Determine the [x, y] coordinate at the center of the cell enclosing the given text.  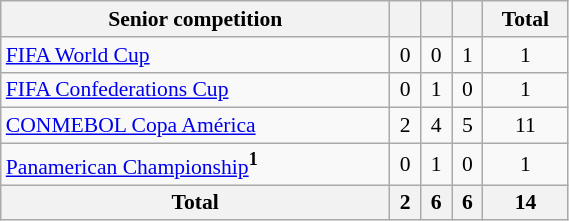
5 [468, 126]
11 [526, 126]
Panamerican Championship1 [196, 164]
CONMEBOL Copa América [196, 126]
FIFA Confederations Cup [196, 90]
Senior competition [196, 19]
FIFA World Cup [196, 55]
14 [526, 203]
4 [436, 126]
